From the cell containing the given text, extract its center point as [X, Y] coordinate. 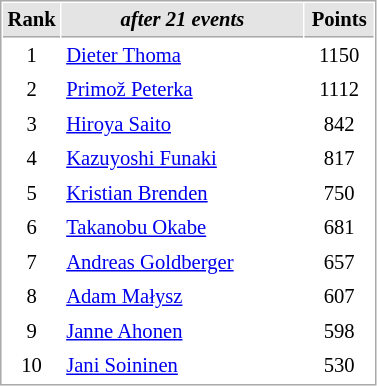
657 [340, 262]
2 [32, 90]
681 [340, 228]
Kazuyoshi Funaki [183, 158]
8 [32, 296]
Kristian Brenden [183, 194]
Andreas Goldberger [183, 262]
Hiroya Saito [183, 124]
4 [32, 158]
1 [32, 56]
Takanobu Okabe [183, 228]
Primož Peterka [183, 90]
607 [340, 296]
Jani Soininen [183, 366]
6 [32, 228]
530 [340, 366]
1150 [340, 56]
after 21 events [183, 20]
598 [340, 332]
Points [340, 20]
Adam Małysz [183, 296]
842 [340, 124]
Rank [32, 20]
3 [32, 124]
Dieter Thoma [183, 56]
1112 [340, 90]
5 [32, 194]
Janne Ahonen [183, 332]
7 [32, 262]
750 [340, 194]
9 [32, 332]
10 [32, 366]
817 [340, 158]
